Provide the (x, y) coordinate of the cell's center where the given text is located.  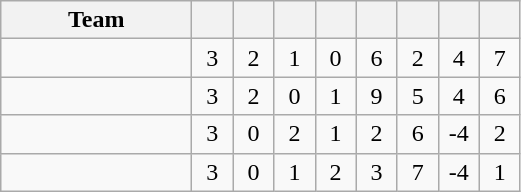
Team (96, 20)
9 (376, 96)
5 (418, 96)
